Extract the [x, y] coordinate from the center of the cell holding the provided text.  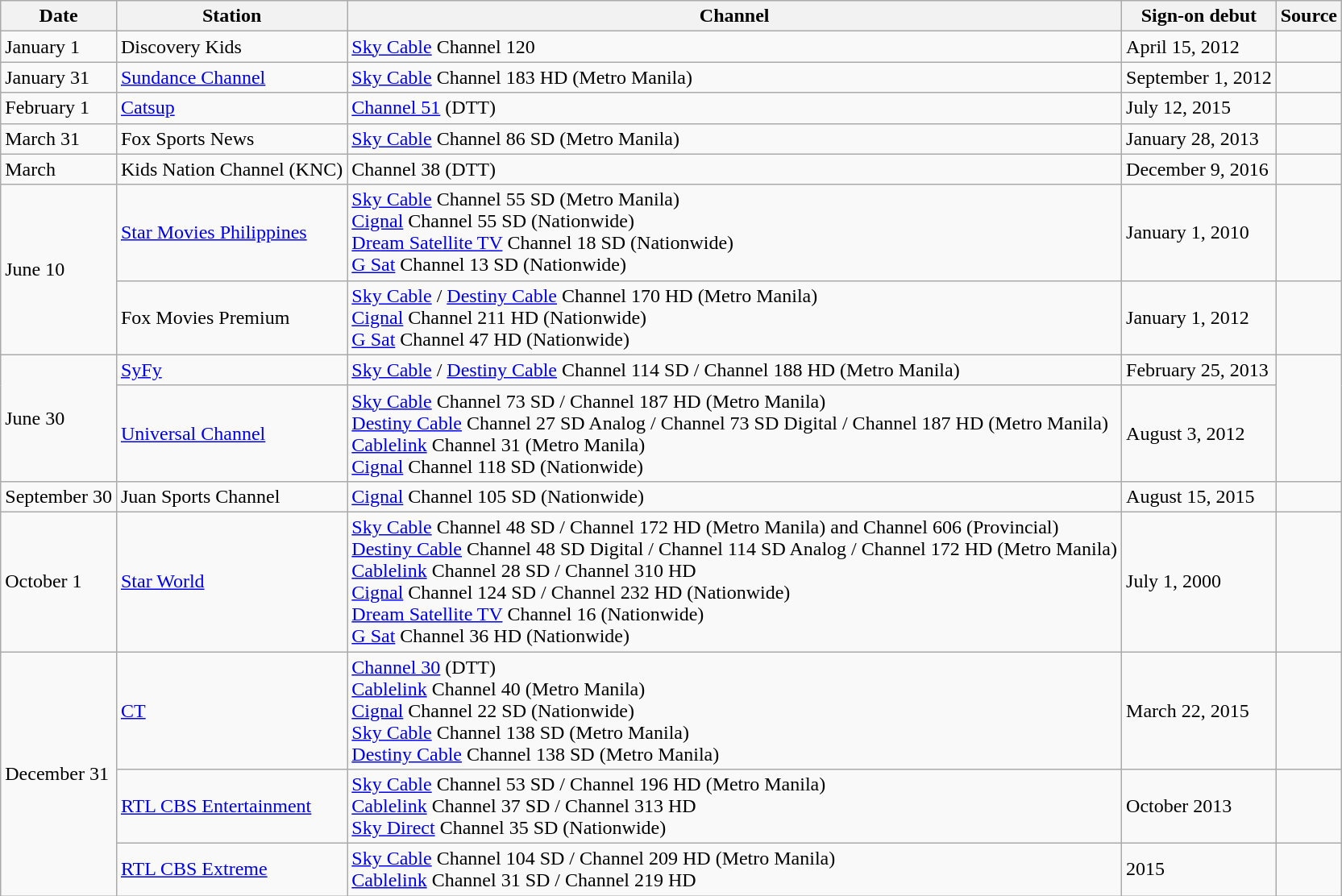
Sign-on debut [1199, 16]
June 30 [59, 417]
Channel [735, 16]
Source [1309, 16]
Sky Cable Channel 53 SD / Channel 196 HD (Metro Manila)Cablelink Channel 37 SD / Channel 313 HDSky Direct Channel 35 SD (Nationwide) [735, 807]
SyFy [231, 370]
RTL CBS Extreme [231, 870]
January 1 [59, 47]
Catsup [231, 108]
Discovery Kids [231, 47]
Fox Movies Premium [231, 317]
Sky Cable Channel 120 [735, 47]
Star Movies Philippines [231, 232]
October 1 [59, 582]
2015 [1199, 870]
February 1 [59, 108]
August 3, 2012 [1199, 433]
CT [231, 710]
Kids Nation Channel (KNC) [231, 169]
Juan Sports Channel [231, 496]
Sky Cable Channel 86 SD (Metro Manila) [735, 139]
September 30 [59, 496]
June 10 [59, 269]
September 1, 2012 [1199, 77]
February 25, 2013 [1199, 370]
July 12, 2015 [1199, 108]
January 31 [59, 77]
March 31 [59, 139]
Channel 51 (DTT) [735, 108]
Sky Cable Channel 104 SD / Channel 209 HD (Metro Manila)Cablelink Channel 31 SD / Channel 219 HD [735, 870]
December 31 [59, 774]
RTL CBS Entertainment [231, 807]
April 15, 2012 [1199, 47]
Sky Cable / Destiny Cable Channel 170 HD (Metro Manila)Cignal Channel 211 HD (Nationwide)G Sat Channel 47 HD (Nationwide) [735, 317]
Universal Channel [231, 433]
January 1, 2012 [1199, 317]
Date [59, 16]
Sky Cable / Destiny Cable Channel 114 SD / Channel 188 HD (Metro Manila) [735, 370]
Station [231, 16]
December 9, 2016 [1199, 169]
Fox Sports News [231, 139]
Sky Cable Channel 183 HD (Metro Manila) [735, 77]
Cignal Channel 105 SD (Nationwide) [735, 496]
August 15, 2015 [1199, 496]
January 1, 2010 [1199, 232]
March [59, 169]
October 2013 [1199, 807]
January 28, 2013 [1199, 139]
July 1, 2000 [1199, 582]
March 22, 2015 [1199, 710]
Sundance Channel [231, 77]
Channel 38 (DTT) [735, 169]
Star World [231, 582]
